Output the [X, Y] coordinate of the center of the cell containing the given text.  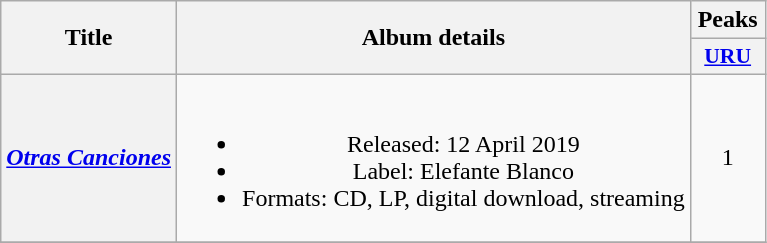
Album details [434, 38]
Peaks [728, 20]
Released: 12 April 2019Label: Elefante BlancoFormats: CD, LP, digital download, streaming [434, 158]
URU [728, 57]
1 [728, 158]
Otras Canciones [89, 158]
Title [89, 38]
